Pinpoint the cell where the given text exists, returning its (X, Y) midpoint coordinate. 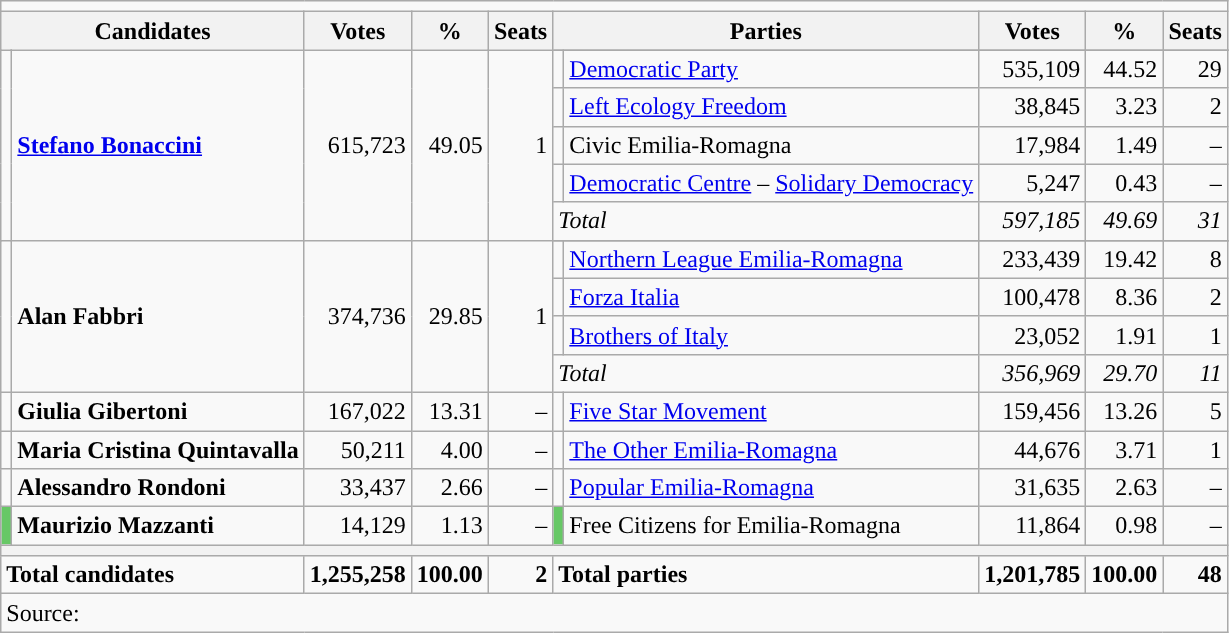
48 (1195, 575)
Total candidates (152, 575)
13.26 (1124, 411)
5 (1195, 411)
1,255,258 (358, 575)
29 (1195, 69)
29.70 (1124, 373)
3.71 (1124, 449)
Candidates (152, 31)
Giulia Gibertoni (158, 411)
Democratic Party (772, 69)
Alan Fabbri (158, 316)
Left Ecology Freedom (772, 107)
356,969 (1032, 373)
Forza Italia (772, 297)
Popular Emilia-Romagna (772, 488)
The Other Emilia-Romagna (772, 449)
Five Star Movement (772, 411)
23,052 (1032, 335)
159,456 (1032, 411)
Source: (614, 613)
29.85 (450, 316)
4.00 (450, 449)
1.13 (450, 526)
11 (1195, 373)
Brothers of Italy (772, 335)
Alessandro Rondoni (158, 488)
49.05 (450, 145)
1,201,785 (1032, 575)
1.49 (1124, 145)
Maria Cristina Quintavalla (158, 449)
44.52 (1124, 69)
49.69 (1124, 221)
44,676 (1032, 449)
14,129 (358, 526)
Maurizio Mazzanti (158, 526)
615,723 (358, 145)
Civic Emilia-Romagna (772, 145)
31 (1195, 221)
Parties (766, 31)
8.36 (1124, 297)
0.98 (1124, 526)
535,109 (1032, 69)
233,439 (1032, 259)
17,984 (1032, 145)
2.66 (450, 488)
1.91 (1124, 335)
33,437 (358, 488)
374,736 (358, 316)
0.43 (1124, 183)
3.23 (1124, 107)
167,022 (358, 411)
Total parties (766, 575)
13.31 (450, 411)
2.63 (1124, 488)
38,845 (1032, 107)
50,211 (358, 449)
100,478 (1032, 297)
11,864 (1032, 526)
597,185 (1032, 221)
5,247 (1032, 183)
Northern League Emilia-Romagna (772, 259)
Free Citizens for Emilia-Romagna (772, 526)
31,635 (1032, 488)
19.42 (1124, 259)
Stefano Bonaccini (158, 145)
Democratic Centre – Solidary Democracy (772, 183)
8 (1195, 259)
